Return [X, Y] of the center of cell containing provided text 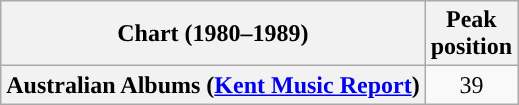
Chart (1980–1989) [213, 34]
Peakposition [471, 34]
Australian Albums (Kent Music Report) [213, 85]
39 [471, 85]
